Pinpoint the cell where the given text exists, returning its [x, y] midpoint coordinate. 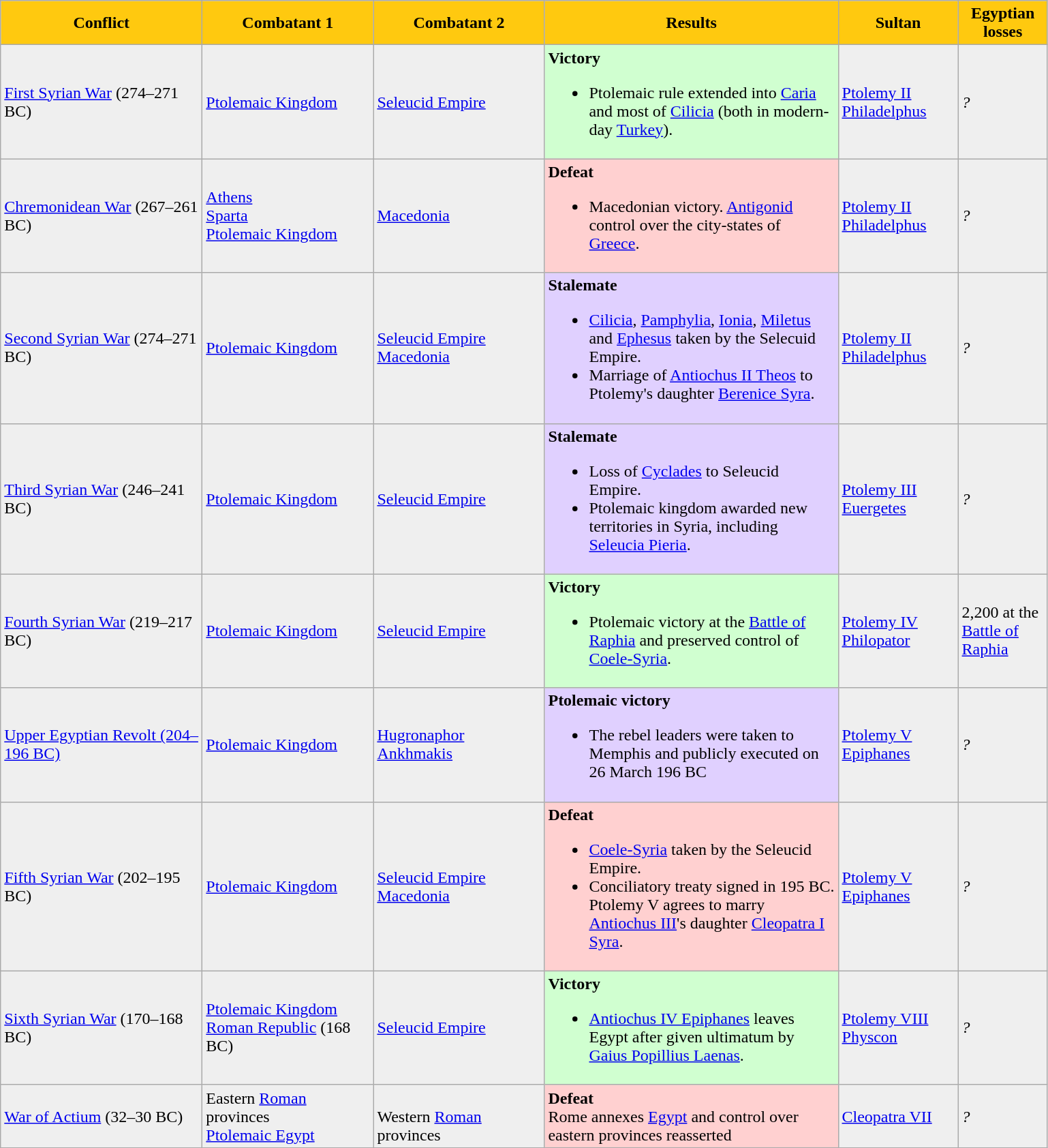
DefeatRome annexes Egypt and control over eastern provinces reasserted [691, 1116]
Egyptianlosses [1003, 23]
StalemateLoss of Cyclades to Seleucid Empire.Ptolemaic kingdom awarded new territories in Syria, including Seleucia Pieria. [691, 499]
War of Actium (32–30 BC) [102, 1116]
Conflict [102, 23]
Western Roman provinces [459, 1116]
VictoryPtolemaic victory at the Battle of Raphia and preserved control of Coele-Syria. [691, 631]
Second Syrian War (274–271 BC) [102, 348]
AthensSpartaPtolemaic Kingdom [288, 215]
First Syrian War (274–271 BC) [102, 102]
Sixth Syrian War (170–168 BC) [102, 1028]
Ptolemy III Euergetes [898, 499]
Results [691, 23]
VictoryAntiochus IV Epiphanes leaves Egypt after given ultimatum by Gaius Popillius Laenas. [691, 1028]
Ptolemaic victoryThe rebel leaders were taken to Memphis and publicly executed on 26 March 196 BC [691, 744]
Upper Egyptian Revolt (204–196 BC) [102, 744]
2,200 at the Battle of Raphia [1003, 631]
Combatant 2 [459, 23]
Cleopatra VII [898, 1116]
Eastern Roman provincesPtolemaic Egypt [288, 1116]
Ptolemy VIII Physcon [898, 1028]
Ptolemy IV Philopator [898, 631]
Fifth Syrian War (202–195 BC) [102, 886]
Hugronaphor Ankhmakis [459, 744]
VictoryPtolemaic rule extended into Caria and most of Cilicia (both in modern-day Turkey). [691, 102]
Ptolemaic KingdomRoman Republic (168 BC) [288, 1028]
Third Syrian War (246–241 BC) [102, 499]
Fourth Syrian War (219–217 BC) [102, 631]
Sultan [898, 23]
Chremonidean War (267–261 BC) [102, 215]
Macedonia [459, 215]
Combatant 1 [288, 23]
DefeatMacedonian victory. Antigonid control over the city-states of Greece. [691, 215]
